For the text-containing cell, return its midpoint in [x, y] coordinate format. 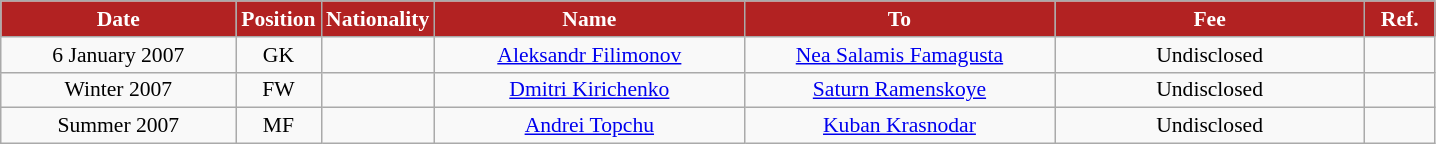
Andrei Topchu [589, 126]
Kuban Krasnodar [899, 126]
FW [278, 90]
Aleksandr Filimonov [589, 55]
6 January 2007 [118, 55]
GK [278, 55]
To [899, 19]
MF [278, 126]
Date [118, 19]
Winter 2007 [118, 90]
Fee [1210, 19]
Summer 2007 [118, 126]
Saturn Ramenskoye [899, 90]
Position [278, 19]
Nea Salamis Famagusta [899, 55]
Ref. [1400, 19]
Dmitri Kirichenko [589, 90]
Nationality [378, 19]
Name [589, 19]
